Scan for the cell matching the given text and deliver its [X, Y] coordinate at center. 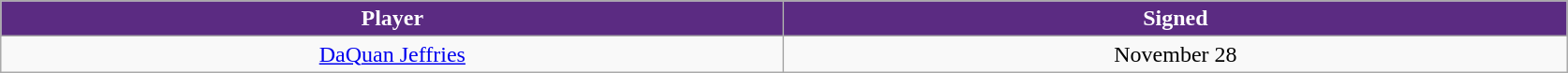
DaQuan Jeffries [392, 54]
Player [392, 19]
Signed [1176, 19]
November 28 [1176, 54]
